Capture the cell that displays the provided text and extract its [x, y] central coordinate. 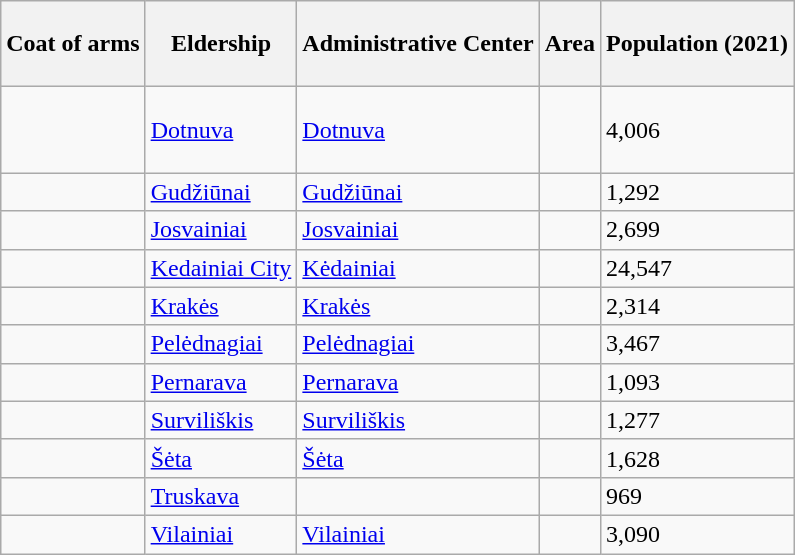
4,006 [696, 130]
Eldership [221, 44]
Administrative Center [418, 44]
24,547 [696, 268]
1,628 [696, 458]
969 [696, 496]
2,314 [696, 306]
3,090 [696, 534]
1,292 [696, 192]
Population (2021) [696, 44]
Coat of arms [73, 44]
1,093 [696, 382]
Area [570, 44]
Truskava [221, 496]
2,699 [696, 230]
3,467 [696, 344]
1,277 [696, 420]
Kėdainiai [418, 268]
Kedainiai City [221, 268]
